Pinpoint the cell where the given text exists, returning its (X, Y) midpoint coordinate. 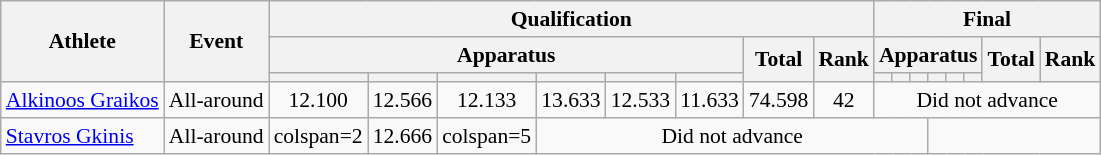
13.633 (570, 101)
colspan=2 (318, 136)
colspan=5 (486, 136)
74.598 (778, 101)
Final (987, 19)
Qualification (572, 19)
Alkinoos Graikos (82, 101)
Event (216, 42)
12.533 (640, 101)
12.133 (486, 101)
12.566 (402, 101)
12.666 (402, 136)
Athlete (82, 42)
42 (844, 101)
11.633 (710, 101)
12.100 (318, 101)
Stavros Gkinis (82, 136)
